Detect which cell encompasses the target text, then output its (X, Y) center coordinate. 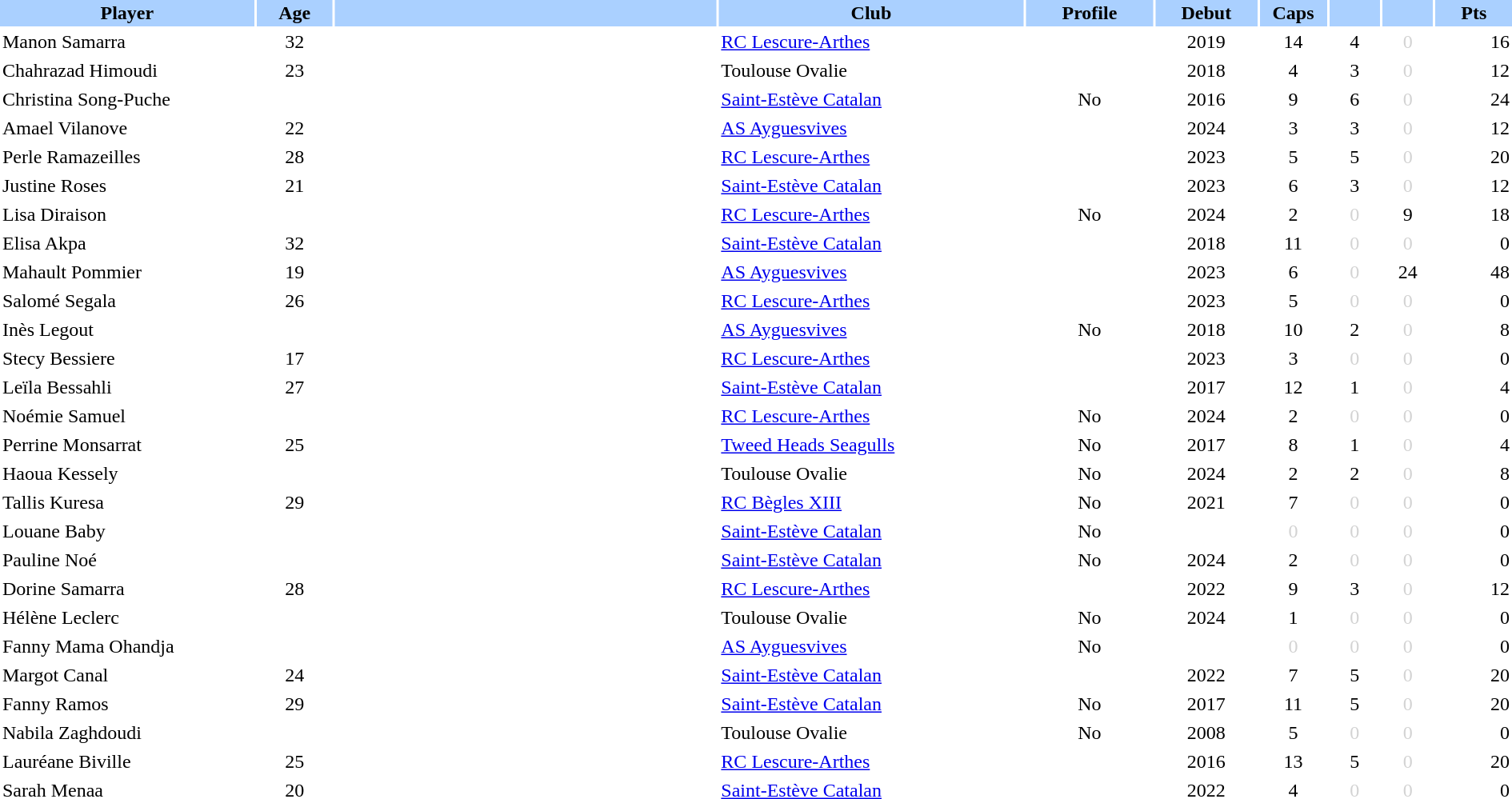
Inès Legout (127, 330)
Manon Samarra (127, 42)
Perrine Monsarrat (127, 445)
Perle Ramazeilles (127, 157)
21 (294, 186)
Salomé Segala (127, 301)
RC Bègles XIII (870, 502)
2008 (1206, 733)
10 (1293, 330)
Justine Roses (127, 186)
Haoua Kessely (127, 473)
Fanny Ramos (127, 704)
19 (294, 272)
Noémie Samuel (127, 416)
Stecy Bessiere (127, 358)
Dorine Samarra (127, 589)
14 (1293, 42)
Fanny Mama Ohandja (127, 646)
18 (1474, 214)
Leïla Bessahli (127, 387)
Lisa Diraison (127, 214)
27 (294, 387)
13 (1293, 761)
2021 (1206, 502)
Pts (1474, 13)
17 (294, 358)
Tweed Heads Seagulls (870, 445)
22 (294, 128)
16 (1474, 42)
Pauline Noé (127, 560)
2019 (1206, 42)
Nabila Zaghdoudi (127, 733)
Player (127, 13)
Chahrazad Himoudi (127, 70)
Debut (1206, 13)
Louane Baby (127, 531)
Tallis Kuresa (127, 502)
48 (1474, 272)
Age (294, 13)
Mahault Pommier (127, 272)
Elisa Akpa (127, 243)
Club (870, 13)
Christina Song-Puche (127, 99)
26 (294, 301)
Lauréane Biville (127, 761)
Profile (1090, 13)
Amael Vilanove (127, 128)
23 (294, 70)
Margot Canal (127, 675)
Caps (1293, 13)
Hélène Leclerc (127, 617)
